Capture the cell that displays the provided text and extract its [X, Y] central coordinate. 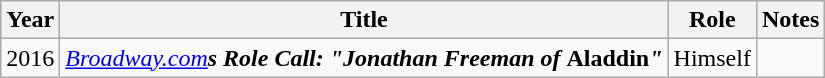
Notes [790, 20]
Himself [712, 58]
Role [712, 20]
Year [30, 20]
2016 [30, 58]
Title [364, 20]
Broadway.coms Role Call: "Jonathan Freeman of Aladdin" [364, 58]
